Identify which cell holds the provided text, then report its (X, Y) central coordinate. 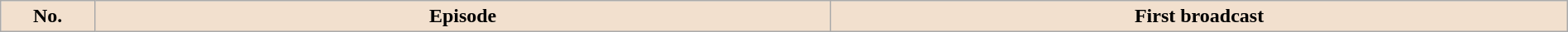
No. (48, 16)
Episode (462, 16)
First broadcast (1199, 16)
